Identify which cell holds the provided text, then report its [X, Y] central coordinate. 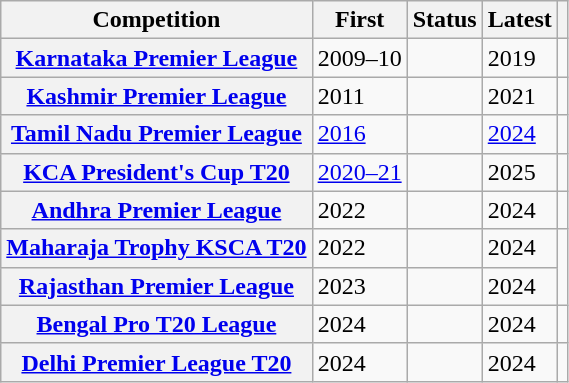
KCA President's Cup T20 [156, 172]
Maharaja Trophy KSCA T20 [156, 248]
2016 [360, 134]
Rajasthan Premier League [156, 286]
Tamil Nadu Premier League [156, 134]
2020–21 [360, 172]
Bengal Pro T20 League [156, 324]
Kashmir Premier League [156, 96]
2021 [520, 96]
Andhra Premier League [156, 210]
Latest [520, 20]
2019 [520, 58]
Status [444, 20]
2025 [520, 172]
Delhi Premier League T20 [156, 362]
2023 [360, 286]
2009–10 [360, 58]
Competition [156, 20]
First [360, 20]
Karnataka Premier League [156, 58]
2011 [360, 96]
